Extract the [x, y] coordinate from the center of the cell holding the provided text.  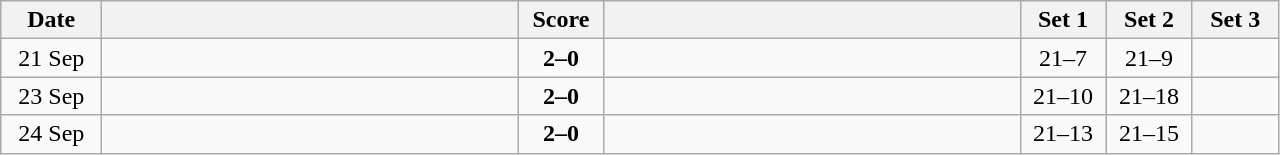
21–15 [1149, 134]
23 Sep [52, 96]
24 Sep [52, 134]
Score [561, 20]
21–7 [1063, 58]
Set 3 [1235, 20]
Set 2 [1149, 20]
21–10 [1063, 96]
21–13 [1063, 134]
Date [52, 20]
21–18 [1149, 96]
Set 1 [1063, 20]
21 Sep [52, 58]
21–9 [1149, 58]
